Extract the (X, Y) coordinate from the center of the cell holding the provided text.  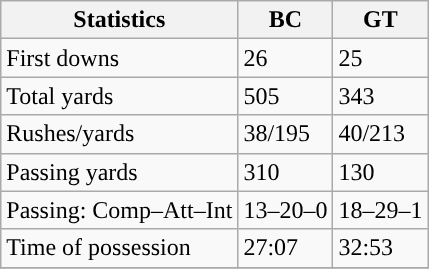
GT (380, 20)
505 (286, 96)
13–20–0 (286, 210)
Rushes/yards (120, 134)
18–29–1 (380, 210)
Statistics (120, 20)
BC (286, 20)
25 (380, 58)
Passing yards (120, 172)
Total yards (120, 96)
27:07 (286, 248)
38/195 (286, 134)
Passing: Comp–Att–Int (120, 210)
32:53 (380, 248)
First downs (120, 58)
130 (380, 172)
Time of possession (120, 248)
310 (286, 172)
343 (380, 96)
40/213 (380, 134)
26 (286, 58)
